Provide the (X, Y) coordinate of the cell's center where the given text is located.  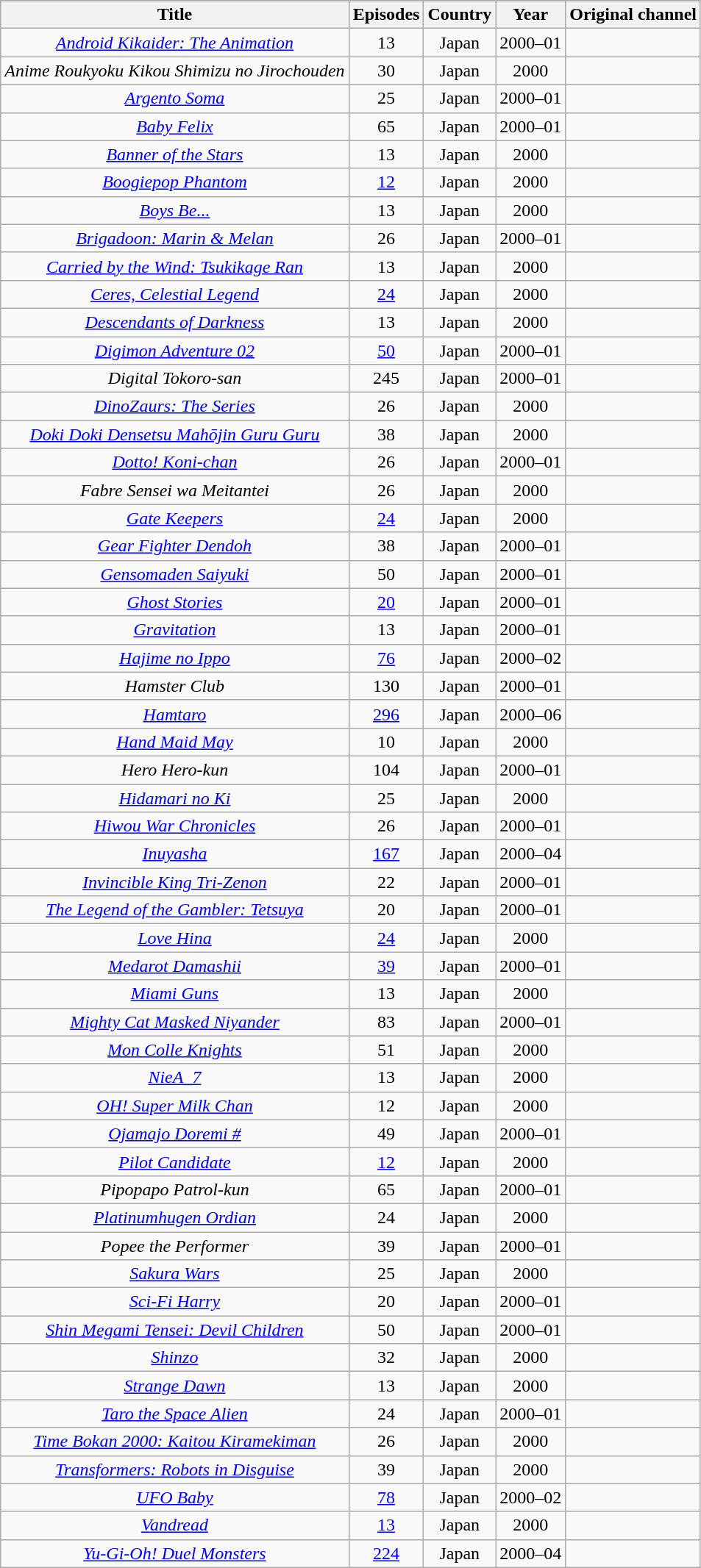
Shinzo (175, 1358)
Pipopapo Patrol-kun (175, 1189)
Episodes (386, 15)
130 (386, 686)
Time Bokan 2000: Kaitou Kiramekiman (175, 1442)
Hand Maid May (175, 742)
Shin Megami Tensei: Devil Children (175, 1330)
Medarot Damashii (175, 966)
Brigadoon: Marin & Melan (175, 238)
10 (386, 742)
78 (386, 1497)
Vandread (175, 1525)
Miami Guns (175, 994)
167 (386, 854)
Country (460, 15)
Doki Doki Densetsu Mahōjin Guru Guru (175, 434)
245 (386, 379)
Carried by the Wind: Tsukikage Ran (175, 266)
Original channel (633, 15)
32 (386, 1358)
Boogiepop Phantom (175, 182)
Invincible King Tri-Zenon (175, 882)
22 (386, 882)
Ghost Stories (175, 602)
Hajime no Ippo (175, 658)
Taro the Space Alien (175, 1414)
Hidamari no Ki (175, 798)
Boys Be... (175, 210)
Mon Colle Knights (175, 1050)
Title (175, 15)
Hero Hero-kun (175, 770)
Hiwou War Chronicles (175, 826)
Hamtaro (175, 714)
Banner of the Stars (175, 154)
83 (386, 1022)
Android Kikaider: The Animation (175, 43)
Gate Keepers (175, 518)
Ojamajo Doremi # (175, 1134)
224 (386, 1553)
The Legend of the Gambler: Tetsuya (175, 910)
76 (386, 658)
NieA_7 (175, 1078)
Gravitation (175, 630)
Inuyasha (175, 854)
104 (386, 770)
Fabre Sensei wa Meitantei (175, 490)
Digimon Adventure 02 (175, 351)
Digital Tokoro-san (175, 379)
Strange Dawn (175, 1386)
Year (531, 15)
30 (386, 71)
Hamster Club (175, 686)
OH! Super Milk Chan (175, 1106)
Argento Soma (175, 99)
Gensomaden Saiyuki (175, 574)
Love Hina (175, 938)
Transformers: Robots in Disguise (175, 1469)
Ceres, Celestial Legend (175, 294)
Popee the Performer (175, 1246)
51 (386, 1050)
Baby Felix (175, 126)
Anime Roukyoku Kikou Shimizu no Jirochouden (175, 71)
Mighty Cat Masked Niyander (175, 1022)
Dotto! Koni-chan (175, 462)
Sakura Wars (175, 1274)
DinoZaurs: The Series (175, 407)
Pilot Candidate (175, 1161)
Descendants of Darkness (175, 322)
UFO Baby (175, 1497)
Platinumhugen Ordian (175, 1217)
Sci-Fi Harry (175, 1302)
2000–06 (531, 714)
296 (386, 714)
Gear Fighter Dendoh (175, 546)
49 (386, 1134)
Yu-Gi-Oh! Duel Monsters (175, 1553)
